Return the [x, y] coordinate for the center point of the cell that contains the specified text.  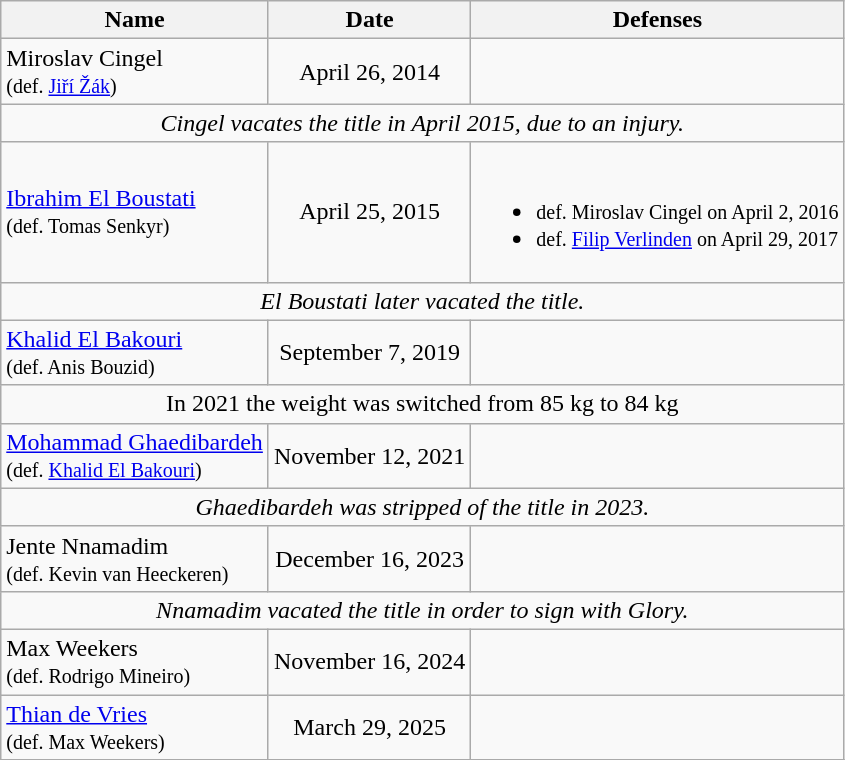
Jente Nnamadim (def. Kevin van Heeckeren) [135, 558]
def. Miroslav Cingel on April 2, 2016 def. Filip Verlinden on April 29, 2017 [658, 212]
El Boustati later vacated the title. [422, 301]
Ghaedibardeh was stripped of the title in 2023. [422, 507]
Ibrahim El Boustati (def. Tomas Senkyr) [135, 212]
April 25, 2015 [369, 212]
Cingel vacates the title in April 2015, due to an injury. [422, 123]
November 12, 2021 [369, 456]
In 2021 the weight was switched from 85 kg to 84 kg [422, 404]
November 16, 2024 [369, 662]
March 29, 2025 [369, 726]
Date [369, 20]
Mohammad Ghaedibardeh (def. Khalid El Bakouri) [135, 456]
Khalid El Bakouri (def. Anis Bouzid) [135, 352]
September 7, 2019 [369, 352]
December 16, 2023 [369, 558]
Defenses [658, 20]
Nnamadim vacated the title in order to sign with Glory. [422, 610]
April 26, 2014 [369, 72]
Miroslav Cingel (def. Jiří Žák) [135, 72]
Max Weekers (def. Rodrigo Mineiro) [135, 662]
Name [135, 20]
Thian de Vries (def. Max Weekers) [135, 726]
